Locate the cell with the specified text and output its (x, y) center coordinate. 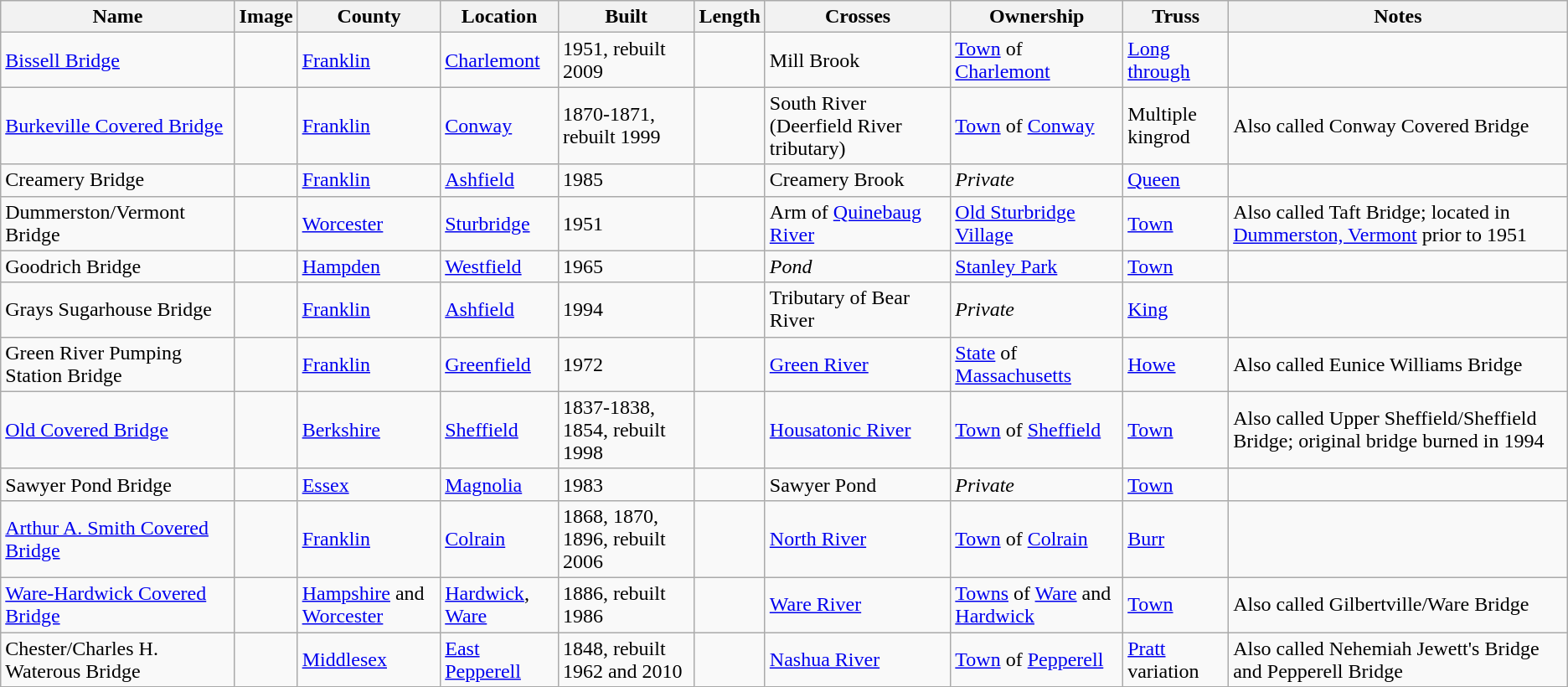
Name (117, 17)
Sawyer Pond (858, 484)
Pratt variation (1176, 659)
Chester/Charles H. Waterous Bridge (117, 659)
North River (858, 539)
Towns of Ware and Hardwick (1037, 605)
County (369, 17)
Queen (1176, 180)
Old Covered Bridge (117, 430)
Burkeville Covered Bridge (117, 126)
1886, rebuilt 1986 (626, 605)
Hardwick, Ware (499, 605)
Mill Brook (858, 60)
Worcester (369, 223)
Charlemont (499, 60)
Middlesex (369, 659)
Green River (858, 364)
Truss (1176, 17)
Ownership (1037, 17)
Crosses (858, 17)
1983 (626, 484)
Creamery Brook (858, 180)
Hampshire and Worcester (369, 605)
Location (499, 17)
1870-1871, rebuilt 1999 (626, 126)
Hampden (369, 266)
Sawyer Pond Bridge (117, 484)
Built (626, 17)
Goodrich Bridge (117, 266)
Notes (1399, 17)
Essex (369, 484)
Conway (499, 126)
Housatonic River (858, 430)
Creamery Bridge (117, 180)
Long through (1176, 60)
1985 (626, 180)
Length (730, 17)
Image (266, 17)
Greenfield (499, 364)
Nashua River (858, 659)
Dummerston/Vermont Bridge (117, 223)
1868, 1870, 1896, rebuilt 2006 (626, 539)
Sturbridge (499, 223)
Ware-Hardwick Covered Bridge (117, 605)
1837-1838, 1854, rebuilt 1998 (626, 430)
East Pepperell (499, 659)
1848, rebuilt 1962 and 2010 (626, 659)
Town of Conway (1037, 126)
Howe (1176, 364)
State of Massachusetts (1037, 364)
Sheffield (499, 430)
Old Sturbridge Village (1037, 223)
Arthur A. Smith Covered Bridge (117, 539)
Town of Charlemont (1037, 60)
Also called Conway Covered Bridge (1399, 126)
Ware River (858, 605)
Also called Gilbertville/Ware Bridge (1399, 605)
Grays Sugarhouse Bridge (117, 310)
Pond (858, 266)
Stanley Park (1037, 266)
Tributary of Bear River (858, 310)
Town of Sheffield (1037, 430)
1951, rebuilt 2009 (626, 60)
Town of Pepperell (1037, 659)
Also called Nehemiah Jewett's Bridge and Pepperell Bridge (1399, 659)
Berkshire (369, 430)
Burr (1176, 539)
Arm of Quinebaug River (858, 223)
Also called Taft Bridge; located in Dummerston, Vermont prior to 1951 (1399, 223)
Bissell Bridge (117, 60)
Also called Eunice Williams Bridge (1399, 364)
Colrain (499, 539)
South River (Deerfield River tributary) (858, 126)
1972 (626, 364)
Also called Upper Sheffield/Sheffield Bridge; original bridge burned in 1994 (1399, 430)
Multiple kingrod (1176, 126)
King (1176, 310)
1965 (626, 266)
Green River Pumping Station Bridge (117, 364)
1994 (626, 310)
Magnolia (499, 484)
Westfield (499, 266)
Town of Colrain (1037, 539)
1951 (626, 223)
